Search for the cell housing the specified text and yield its [X, Y] center coordinate. 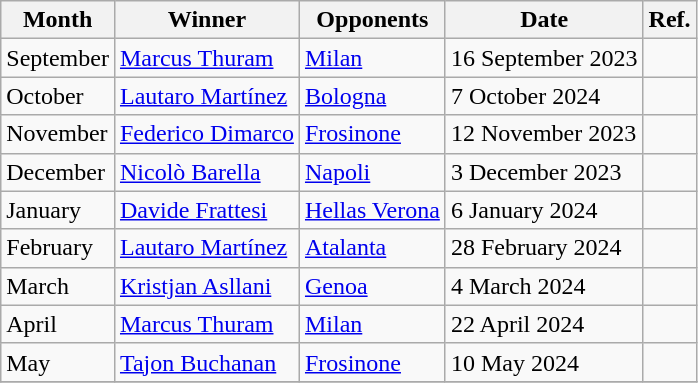
22 April 2024 [544, 324]
Genoa [372, 286]
Federico Dimarco [206, 134]
12 November 2023 [544, 134]
Davide Frattesi [206, 210]
January [58, 210]
Winner [206, 20]
December [58, 172]
April [58, 324]
Bologna [372, 96]
16 September 2023 [544, 58]
6 January 2024 [544, 210]
Kristjan Asllani [206, 286]
November [58, 134]
Opponents [372, 20]
February [58, 248]
Nicolò Barella [206, 172]
Hellas Verona [372, 210]
7 October 2024 [544, 96]
Atalanta [372, 248]
Date [544, 20]
October [58, 96]
Month [58, 20]
Ref. [670, 20]
10 May 2024 [544, 362]
Napoli [372, 172]
3 December 2023 [544, 172]
28 February 2024 [544, 248]
4 March 2024 [544, 286]
March [58, 286]
May [58, 362]
September [58, 58]
Tajon Buchanan [206, 362]
